Find where the given text appears and provide that cell's center as (x, y) coordinate. 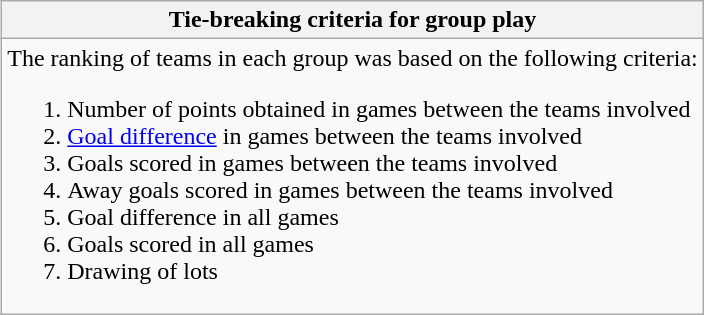
Tie-breaking criteria for group play (353, 20)
